Pinpoint the cell where the given text exists, returning its (x, y) midpoint coordinate. 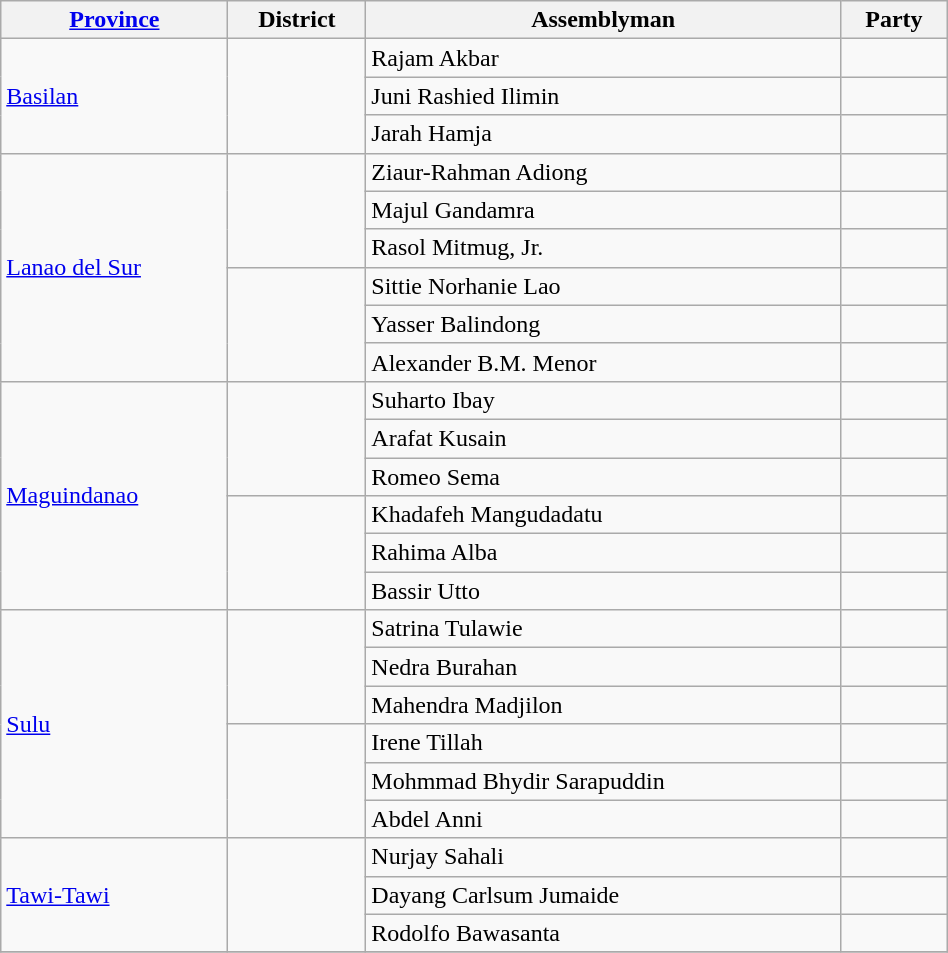
Alexander B.M. Menor (604, 362)
Dayang Carlsum Jumaide (604, 895)
Rajam Akbar (604, 58)
Satrina Tulawie (604, 629)
Mahendra Madjilon (604, 705)
Maguindanao (114, 495)
Sittie Norhanie Lao (604, 286)
Abdel Anni (604, 819)
Rahima Alba (604, 553)
Romeo Sema (604, 477)
Suharto Ibay (604, 400)
Irene Tillah (604, 743)
Arafat Kusain (604, 438)
Party (894, 20)
Yasser Balindong (604, 324)
Nedra Burahan (604, 667)
Province (114, 20)
Sulu (114, 724)
Bassir Utto (604, 591)
Ziaur-Rahman Adiong (604, 172)
Tawi-Tawi (114, 895)
Lanao del Sur (114, 267)
Jarah Hamja (604, 134)
Majul Gandamra (604, 210)
District (297, 20)
Nurjay Sahali (604, 857)
Basilan (114, 96)
Rasol Mitmug, Jr. (604, 248)
Juni Rashied Ilimin (604, 96)
Khadafeh Mangudadatu (604, 515)
Rodolfo Bawasanta (604, 933)
Assemblyman (604, 20)
Mohmmad Bhydir Sarapuddin (604, 781)
